Pinpoint the cell where the given text exists, returning its [X, Y] midpoint coordinate. 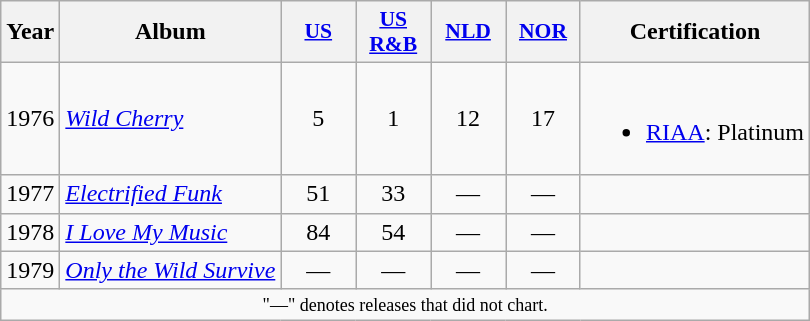
1979 [30, 270]
54 [394, 232]
Year [30, 32]
I Love My Music [170, 232]
84 [318, 232]
"—" denotes releases that did not chart. [406, 304]
51 [318, 194]
US [318, 32]
USR&B [394, 32]
Electrified Funk [170, 194]
1978 [30, 232]
5 [318, 118]
1976 [30, 118]
12 [468, 118]
1977 [30, 194]
1 [394, 118]
Album [170, 32]
RIAA: Platinum [694, 118]
33 [394, 194]
NOR [544, 32]
17 [544, 118]
Only the Wild Survive [170, 270]
Wild Cherry [170, 118]
NLD [468, 32]
Certification [694, 32]
